Return [x, y] of the center of cell containing provided text 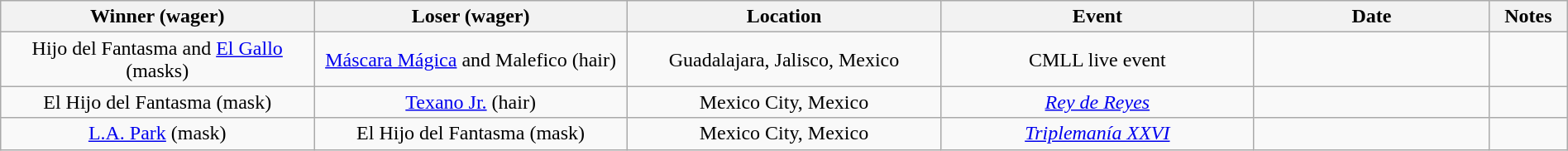
Máscara Mágica and Malefico (hair) [471, 60]
Date [1371, 17]
Location [784, 17]
Winner (wager) [157, 17]
Texano Jr. (hair) [471, 102]
Guadalajara, Jalisco, Mexico [784, 60]
Event [1097, 17]
CMLL live event [1097, 60]
Rey de Reyes [1097, 102]
Loser (wager) [471, 17]
Notes [1528, 17]
Triplemanía XXVI [1097, 134]
Hijo del Fantasma and El Gallo (masks) [157, 60]
L.A. Park (mask) [157, 134]
